Return [x, y] of the center of cell containing provided text 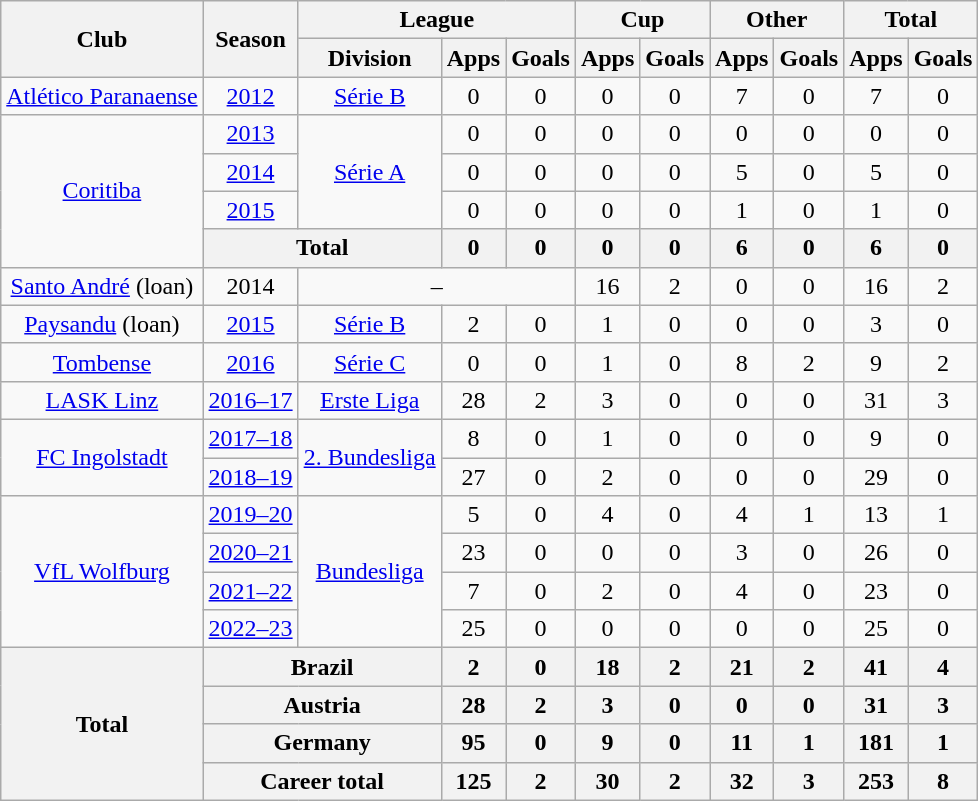
2017–18 [250, 438]
2. Bundesliga [370, 457]
29 [876, 477]
30 [607, 781]
Division [370, 58]
32 [742, 781]
Austria [322, 705]
125 [473, 781]
FC Ingolstadt [102, 457]
27 [473, 477]
2012 [250, 96]
13 [876, 515]
Santo André (loan) [102, 286]
2013 [250, 134]
Série C [370, 362]
2021–22 [250, 591]
18 [607, 667]
2019–20 [250, 515]
Tombense [102, 362]
VfL Wolfburg [102, 572]
Germany [322, 743]
Brazil [322, 667]
21 [742, 667]
Bundesliga [370, 572]
LASK Linz [102, 400]
Season [250, 39]
41 [876, 667]
181 [876, 743]
2022–23 [250, 629]
– [436, 286]
Coritiba [102, 191]
95 [473, 743]
2016–17 [250, 400]
Other [777, 20]
Erste Liga [370, 400]
2020–21 [250, 553]
Career total [322, 781]
11 [742, 743]
Paysandu (loan) [102, 324]
2016 [250, 362]
26 [876, 553]
Club [102, 39]
League [436, 20]
Cup [642, 20]
2018–19 [250, 477]
Série A [370, 172]
253 [876, 781]
Atlético Paranaense [102, 96]
